Capture the cell that displays the provided text and extract its (X, Y) central coordinate. 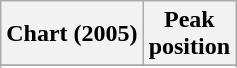
Chart (2005) (72, 34)
Peakposition (189, 34)
